For the text-containing cell, return its midpoint in [X, Y] coordinate format. 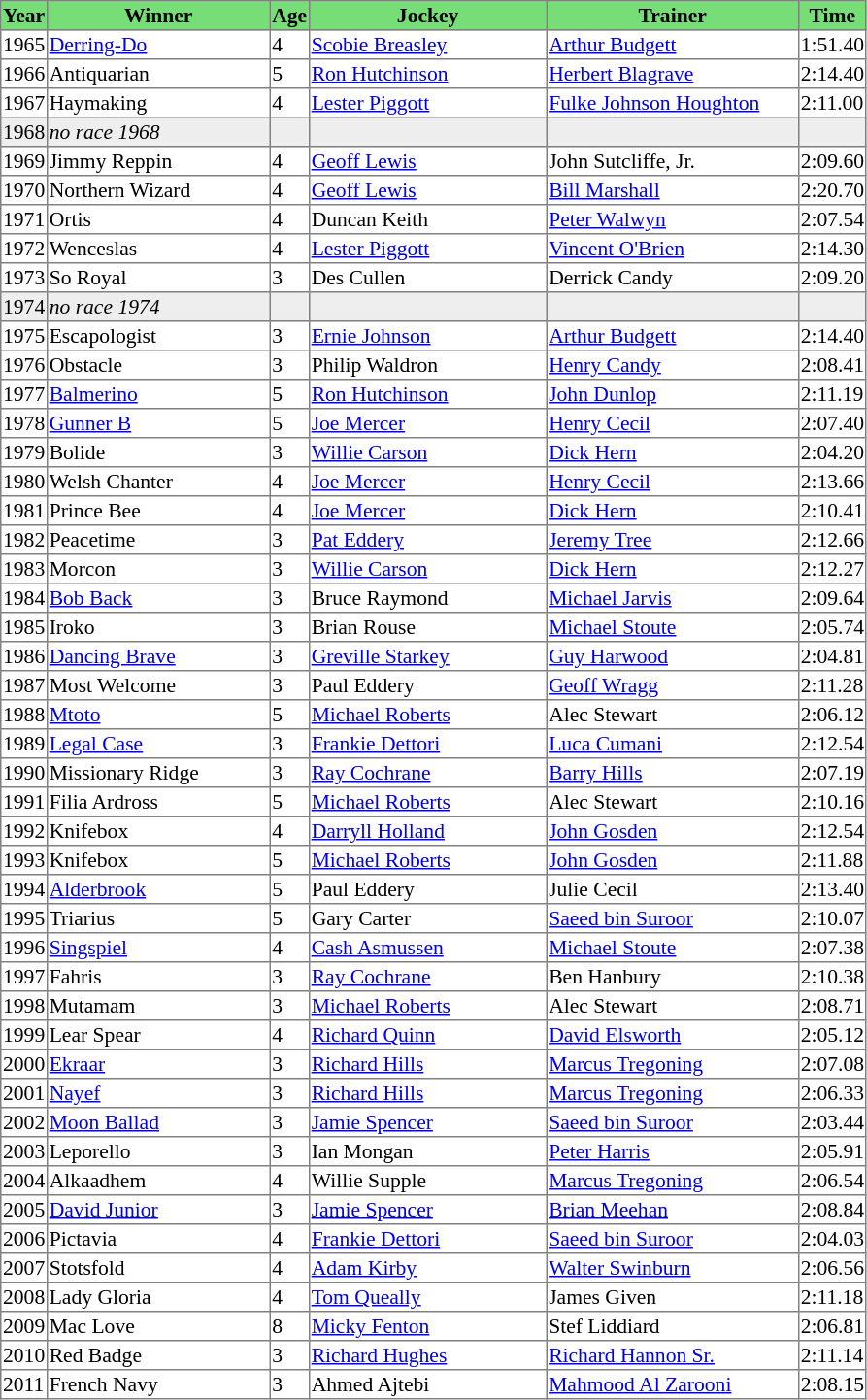
2000 [24, 1064]
Escapologist [158, 336]
1998 [24, 1006]
Greville Starkey [427, 656]
John Sutcliffe, Jr. [673, 161]
2003 [24, 1151]
2:08.84 [832, 1210]
2:08.41 [832, 365]
Geoff Wragg [673, 685]
Legal Case [158, 744]
Obstacle [158, 365]
2:05.91 [832, 1151]
2:10.38 [832, 977]
2:11.18 [832, 1297]
1990 [24, 773]
Mahmood Al Zarooni [673, 1384]
2:05.12 [832, 1035]
Mtoto [158, 715]
1:51.40 [832, 45]
2002 [24, 1122]
1999 [24, 1035]
2:05.74 [832, 627]
Derring-Do [158, 45]
1978 [24, 423]
Julie Cecil [673, 889]
Missionary Ridge [158, 773]
1968 [24, 132]
Dancing Brave [158, 656]
2:08.71 [832, 1006]
2:13.40 [832, 889]
Luca Cumani [673, 744]
2:10.16 [832, 802]
Leporello [158, 1151]
2006 [24, 1239]
1984 [24, 598]
Bill Marshall [673, 190]
James Given [673, 1297]
Brian Rouse [427, 627]
John Dunlop [673, 394]
Gary Carter [427, 918]
2:12.66 [832, 540]
1976 [24, 365]
2:07.19 [832, 773]
1996 [24, 948]
2:04.03 [832, 1239]
2:06.33 [832, 1093]
2:03.44 [832, 1122]
2005 [24, 1210]
Welsh Chanter [158, 482]
1969 [24, 161]
2004 [24, 1181]
Peter Walwyn [673, 219]
Derrick Candy [673, 278]
1989 [24, 744]
Moon Ballad [158, 1122]
2:04.81 [832, 656]
Balmerino [158, 394]
Singspiel [158, 948]
Richard Hannon Sr. [673, 1355]
Jimmy Reppin [158, 161]
2:06.54 [832, 1181]
Walter Swinburn [673, 1268]
2:11.19 [832, 394]
2:06.81 [832, 1326]
no race 1968 [158, 132]
Cash Asmussen [427, 948]
Adam Kirby [427, 1268]
Wenceslas [158, 249]
1980 [24, 482]
2:06.12 [832, 715]
Trainer [673, 16]
2:12.27 [832, 569]
2:07.54 [832, 219]
Bolide [158, 452]
1971 [24, 219]
1997 [24, 977]
Lear Spear [158, 1035]
Time [832, 16]
Fahris [158, 977]
Ben Hanbury [673, 977]
1979 [24, 452]
Barry Hills [673, 773]
Year [24, 16]
2008 [24, 1297]
Jockey [427, 16]
Haymaking [158, 103]
1993 [24, 860]
Scobie Breasley [427, 45]
1995 [24, 918]
1994 [24, 889]
Michael Jarvis [673, 598]
Pictavia [158, 1239]
Ian Mongan [427, 1151]
1974 [24, 307]
2:09.64 [832, 598]
1992 [24, 831]
Ahmed Ajtebi [427, 1384]
Fulke Johnson Houghton [673, 103]
Herbert Blagrave [673, 74]
Prince Bee [158, 511]
Ekraar [158, 1064]
2:07.40 [832, 423]
Duncan Keith [427, 219]
Filia Ardross [158, 802]
Age [289, 16]
2001 [24, 1093]
Bob Back [158, 598]
1973 [24, 278]
2011 [24, 1384]
Stotsfold [158, 1268]
Gunner B [158, 423]
David Junior [158, 1210]
Jeremy Tree [673, 540]
So Royal [158, 278]
8 [289, 1326]
2:14.30 [832, 249]
Nayef [158, 1093]
Morcon [158, 569]
Winner [158, 16]
2007 [24, 1268]
1982 [24, 540]
Ortis [158, 219]
2:11.88 [832, 860]
Red Badge [158, 1355]
1966 [24, 74]
1965 [24, 45]
2:09.60 [832, 161]
1987 [24, 685]
Brian Meehan [673, 1210]
1977 [24, 394]
Darryll Holland [427, 831]
1986 [24, 656]
Antiquarian [158, 74]
1970 [24, 190]
Pat Eddery [427, 540]
Tom Queally [427, 1297]
Ernie Johnson [427, 336]
Mutamam [158, 1006]
no race 1974 [158, 307]
2010 [24, 1355]
Des Cullen [427, 278]
2:11.28 [832, 685]
Richard Hughes [427, 1355]
1988 [24, 715]
Peter Harris [673, 1151]
2:07.08 [832, 1064]
Willie Supple [427, 1181]
2:06.56 [832, 1268]
2:20.70 [832, 190]
2:13.66 [832, 482]
1983 [24, 569]
1975 [24, 336]
Mac Love [158, 1326]
1972 [24, 249]
Stef Liddiard [673, 1326]
2009 [24, 1326]
Alderbrook [158, 889]
1967 [24, 103]
1981 [24, 511]
Triarius [158, 918]
2:08.15 [832, 1384]
2:11.00 [832, 103]
Peacetime [158, 540]
Most Welcome [158, 685]
Guy Harwood [673, 656]
French Navy [158, 1384]
2:04.20 [832, 452]
Bruce Raymond [427, 598]
Iroko [158, 627]
2:10.41 [832, 511]
Lady Gloria [158, 1297]
Alkaadhem [158, 1181]
2:10.07 [832, 918]
Vincent O'Brien [673, 249]
Micky Fenton [427, 1326]
1991 [24, 802]
Philip Waldron [427, 365]
Northern Wizard [158, 190]
Henry Candy [673, 365]
1985 [24, 627]
2:09.20 [832, 278]
Richard Quinn [427, 1035]
2:11.14 [832, 1355]
2:07.38 [832, 948]
David Elsworth [673, 1035]
